Detect which cell encompasses the target text, then output its [x, y] center coordinate. 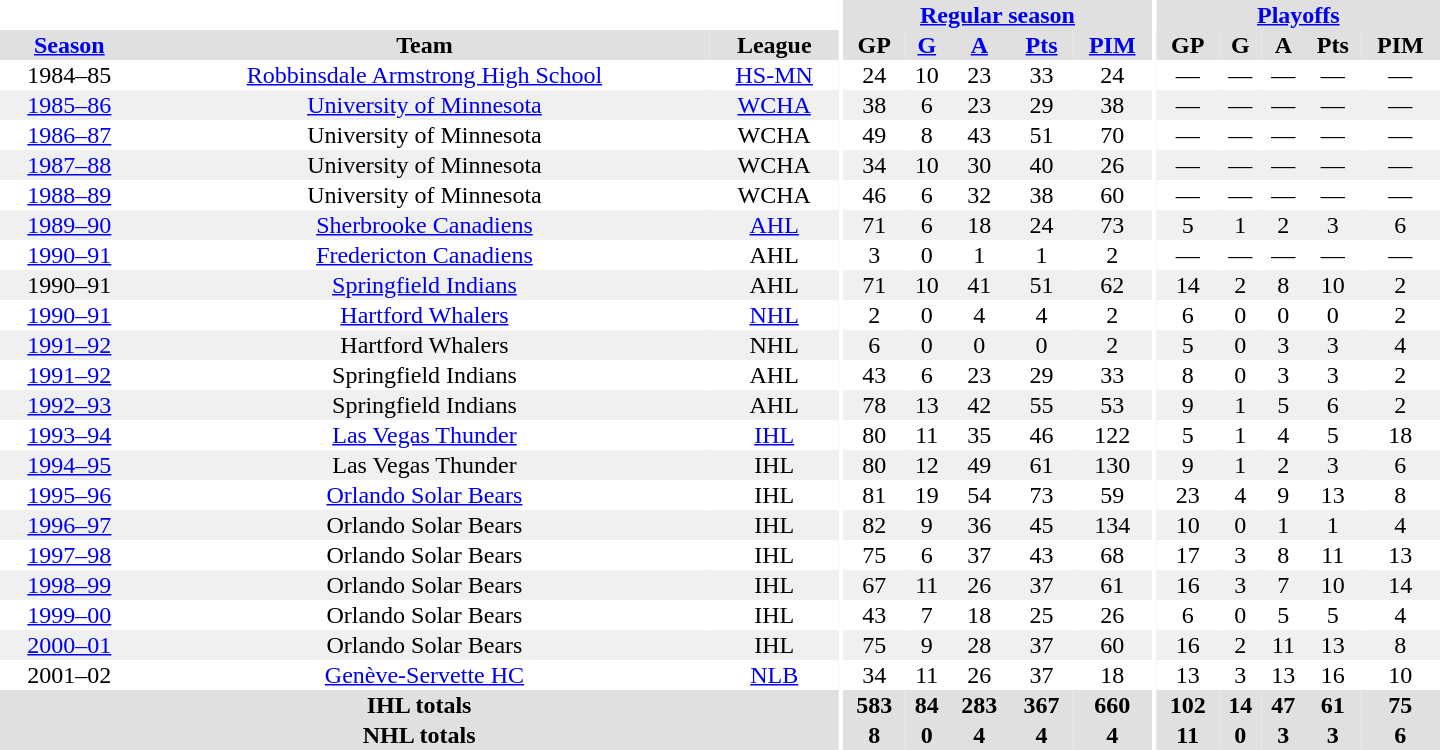
134 [1112, 525]
283 [979, 705]
81 [874, 495]
1999–00 [70, 615]
Genève-Servette HC [424, 675]
Season [70, 45]
1998–99 [70, 585]
660 [1112, 705]
1989–90 [70, 225]
1988–89 [70, 195]
28 [979, 645]
30 [979, 165]
IHL totals [419, 705]
59 [1112, 495]
25 [1041, 615]
36 [979, 525]
Team [424, 45]
1992–93 [70, 405]
2001–02 [70, 675]
2000–01 [70, 645]
47 [1284, 705]
1994–95 [70, 465]
1997–98 [70, 555]
122 [1112, 435]
41 [979, 285]
53 [1112, 405]
19 [926, 495]
1993–94 [70, 435]
Robbinsdale Armstrong High School [424, 75]
82 [874, 525]
55 [1041, 405]
Sherbrooke Canadiens [424, 225]
League [774, 45]
84 [926, 705]
12 [926, 465]
NHL totals [419, 735]
70 [1112, 135]
NLB [774, 675]
68 [1112, 555]
583 [874, 705]
HS-MN [774, 75]
35 [979, 435]
1995–96 [70, 495]
45 [1041, 525]
54 [979, 495]
62 [1112, 285]
1987–88 [70, 165]
42 [979, 405]
1986–87 [70, 135]
78 [874, 405]
130 [1112, 465]
Playoffs [1298, 15]
1985–86 [70, 105]
17 [1188, 555]
1984–85 [70, 75]
32 [979, 195]
67 [874, 585]
40 [1041, 165]
1996–97 [70, 525]
367 [1041, 705]
102 [1188, 705]
Regular season [998, 15]
Fredericton Canadiens [424, 255]
